Identify which cell holds the provided text, then report its (X, Y) central coordinate. 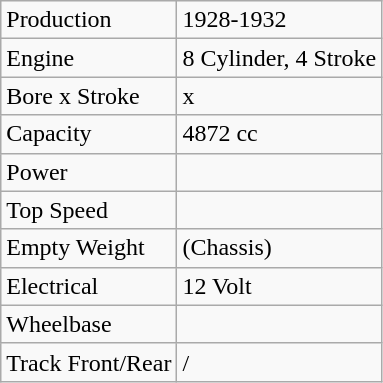
Engine (89, 58)
Production (89, 20)
1928-1932 (280, 20)
Empty Weight (89, 248)
Top Speed (89, 210)
x (280, 96)
Bore x Stroke (89, 96)
Track Front/Rear (89, 362)
12 Volt (280, 286)
Wheelbase (89, 324)
/ (280, 362)
Electrical (89, 286)
8 Cylinder, 4 Stroke (280, 58)
4872 cc (280, 134)
Capacity (89, 134)
(Chassis) (280, 248)
Power (89, 172)
